Search for the cell housing the specified text and yield its (X, Y) center coordinate. 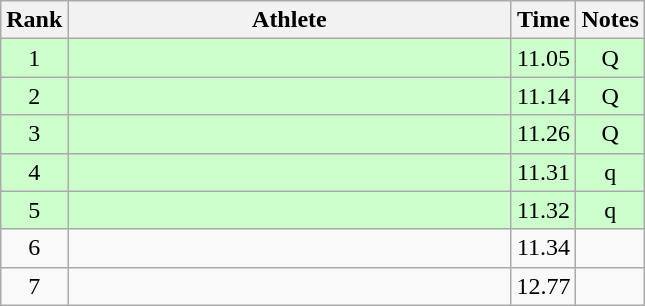
Athlete (290, 20)
11.14 (544, 96)
5 (34, 210)
4 (34, 172)
Time (544, 20)
11.26 (544, 134)
11.34 (544, 248)
Notes (610, 20)
6 (34, 248)
11.31 (544, 172)
2 (34, 96)
7 (34, 286)
12.77 (544, 286)
11.32 (544, 210)
Rank (34, 20)
3 (34, 134)
1 (34, 58)
11.05 (544, 58)
